Locate the cell with the specified text and output its (X, Y) center coordinate. 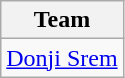
Donji Srem (62, 58)
Team (62, 20)
